For the text-containing cell, return its midpoint in (x, y) coordinate format. 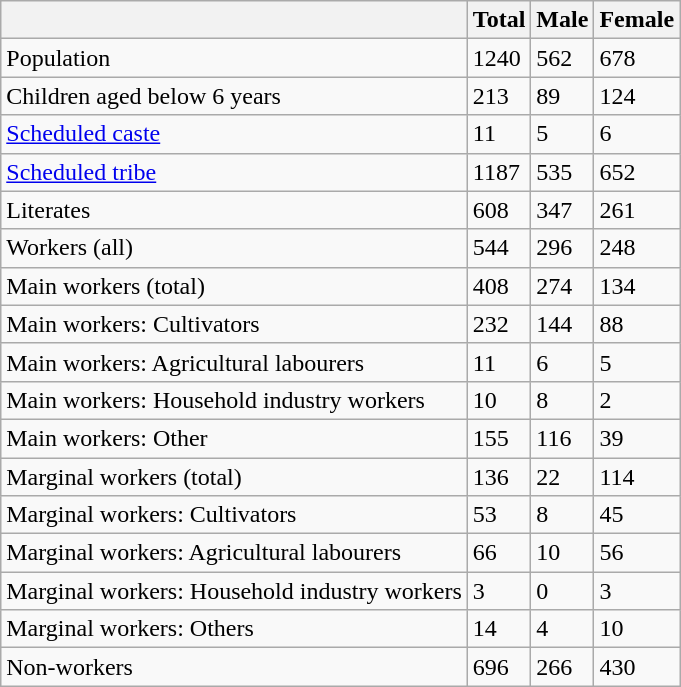
Marginal workers: Cultivators (234, 515)
562 (562, 58)
Children aged below 6 years (234, 96)
0 (562, 591)
261 (637, 210)
Marginal workers: Others (234, 629)
408 (499, 286)
4 (562, 629)
Workers (all) (234, 248)
678 (637, 58)
144 (562, 324)
45 (637, 515)
Marginal workers: Agricultural labourers (234, 553)
89 (562, 96)
Non-workers (234, 667)
Main workers (total) (234, 286)
248 (637, 248)
56 (637, 553)
274 (562, 286)
66 (499, 553)
Marginal workers (total) (234, 477)
88 (637, 324)
296 (562, 248)
430 (637, 667)
696 (499, 667)
535 (562, 172)
155 (499, 438)
347 (562, 210)
652 (637, 172)
544 (499, 248)
266 (562, 667)
2 (637, 400)
Population (234, 58)
134 (637, 286)
114 (637, 477)
39 (637, 438)
Main workers: Other (234, 438)
Main workers: Household industry workers (234, 400)
124 (637, 96)
232 (499, 324)
Male (562, 20)
14 (499, 629)
Female (637, 20)
1187 (499, 172)
Total (499, 20)
22 (562, 477)
116 (562, 438)
53 (499, 515)
1240 (499, 58)
Scheduled caste (234, 134)
Main workers: Cultivators (234, 324)
Literates (234, 210)
136 (499, 477)
213 (499, 96)
Marginal workers: Household industry workers (234, 591)
608 (499, 210)
Main workers: Agricultural labourers (234, 362)
Scheduled tribe (234, 172)
